Scan for the cell matching the given text and deliver its (x, y) coordinate at center. 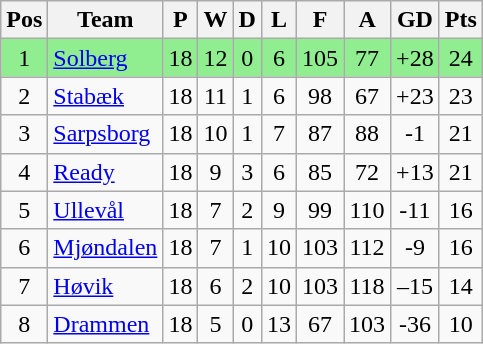
112 (368, 248)
–15 (416, 286)
85 (320, 172)
+28 (416, 58)
Ullevål (106, 210)
110 (368, 210)
11 (216, 96)
-11 (416, 210)
P (180, 20)
Team (106, 20)
Drammen (106, 324)
Mjøndalen (106, 248)
4 (24, 172)
105 (320, 58)
118 (368, 286)
14 (460, 286)
Stabæk (106, 96)
88 (368, 134)
D (247, 20)
Høvik (106, 286)
Pts (460, 20)
98 (320, 96)
Sarpsborg (106, 134)
W (216, 20)
Ready (106, 172)
13 (278, 324)
A (368, 20)
72 (368, 172)
23 (460, 96)
-1 (416, 134)
-9 (416, 248)
Pos (24, 20)
Solberg (106, 58)
GD (416, 20)
F (320, 20)
24 (460, 58)
99 (320, 210)
+13 (416, 172)
-36 (416, 324)
L (278, 20)
8 (24, 324)
87 (320, 134)
77 (368, 58)
+23 (416, 96)
12 (216, 58)
